Output the [X, Y] coordinate of the center of the cell containing the given text.  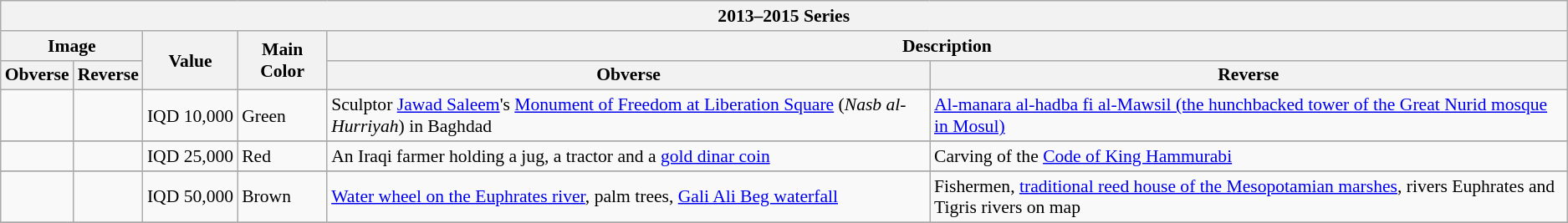
Carving of the Code of King Hammurabi [1249, 156]
Description [947, 46]
IQD 50,000 [191, 197]
IQD 25,000 [191, 156]
Value [191, 60]
Green [283, 115]
IQD 10,000 [191, 115]
Brown [283, 197]
Water wheel on the Euphrates river, palm trees, Gali Ali Beg waterfall [629, 197]
Fishermen, traditional reed house of the Mesopotamian marshes, rivers Euphrates and Tigris rivers on map [1249, 197]
2013–2015 Series [784, 16]
An Iraqi farmer holding a jug, a tractor and a gold dinar coin [629, 156]
Image [72, 46]
Red [283, 156]
Al-manara al-hadba fi al-Mawsil (the hunchbacked tower of the Great Nurid mosque in Mosul) [1249, 115]
Main Color [283, 60]
Sculptor Jawad Saleem's Monument of Freedom at Liberation Square (Nasb al-Hurriyah) in Baghdad [629, 115]
